From the cell containing the given text, extract its center point as (x, y) coordinate. 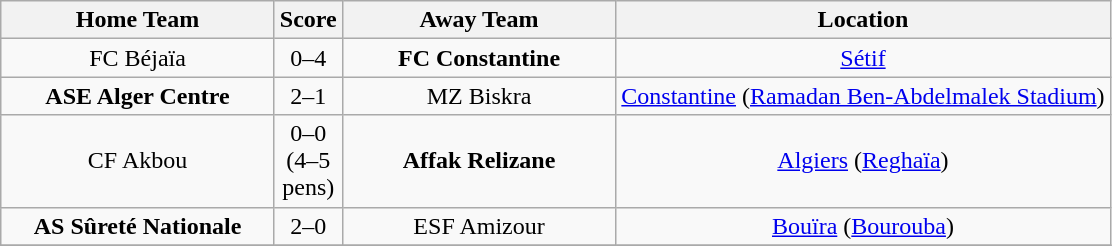
Away Team (479, 20)
0–4 (308, 58)
2–0 (308, 226)
Score (308, 20)
Affak Relizane (479, 161)
Sétif (863, 58)
Constantine (Ramadan Ben-Abdelmalek Stadium) (863, 96)
FC Béjaïa (138, 58)
AS Sûreté Nationale (138, 226)
Home Team (138, 20)
CF Akbou (138, 161)
FC Constantine (479, 58)
ESF Amizour (479, 226)
Bouïra (Bourouba) (863, 226)
ASE Alger Centre (138, 96)
MZ Biskra (479, 96)
Algiers (Reghaïa) (863, 161)
0–0 (4–5 pens) (308, 161)
2–1 (308, 96)
Location (863, 20)
